Capture the cell that displays the provided text and extract its (x, y) central coordinate. 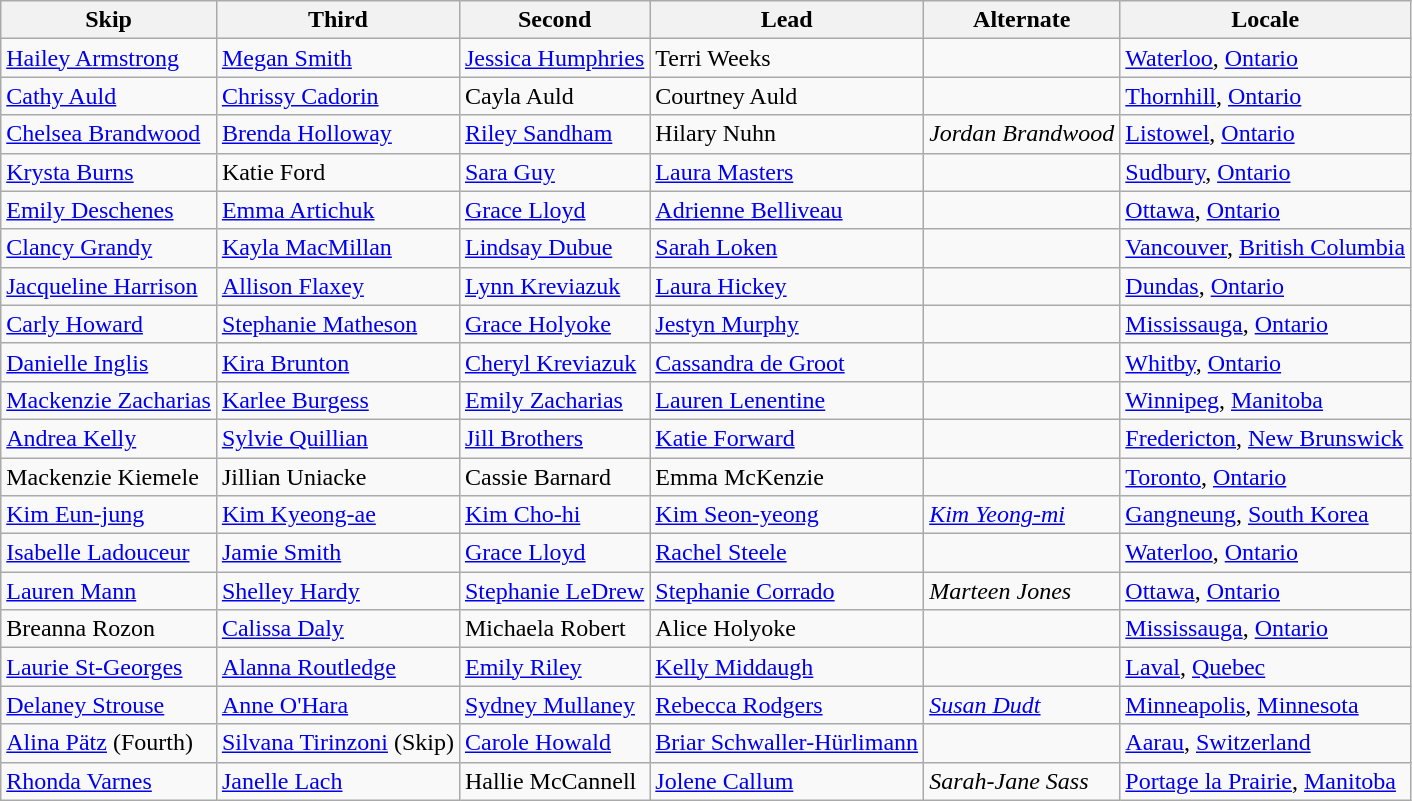
Adrienne Belliveau (787, 210)
Gangneung, South Korea (1266, 515)
Chelsea Brandwood (109, 134)
Mackenzie Zacharias (109, 400)
Kim Yeong-mi (1022, 515)
Isabelle Ladouceur (109, 553)
Kim Kyeong-ae (338, 515)
Kayla MacMillan (338, 248)
Janelle Lach (338, 781)
Emily Zacharias (554, 400)
Sylvie Quillian (338, 438)
Lindsay Dubue (554, 248)
Listowel, Ontario (1266, 134)
Shelley Hardy (338, 591)
Jordan Brandwood (1022, 134)
Katie Ford (338, 172)
Vancouver, British Columbia (1266, 248)
Lead (787, 20)
Jestyn Murphy (787, 324)
Emily Riley (554, 667)
Karlee Burgess (338, 400)
Cheryl Kreviazuk (554, 362)
Jolene Callum (787, 781)
Thornhill, Ontario (1266, 96)
Toronto, Ontario (1266, 477)
Lynn Kreviazuk (554, 286)
Emily Deschenes (109, 210)
Cathy Auld (109, 96)
Delaney Strouse (109, 705)
Laval, Quebec (1266, 667)
Courtney Auld (787, 96)
Grace Holyoke (554, 324)
Kim Seon-yeong (787, 515)
Sudbury, Ontario (1266, 172)
Cayla Auld (554, 96)
Portage la Prairie, Manitoba (1266, 781)
Katie Forward (787, 438)
Anne O'Hara (338, 705)
Danielle Inglis (109, 362)
Jillian Uniacke (338, 477)
Rhonda Varnes (109, 781)
Laurie St-Georges (109, 667)
Hallie McCannell (554, 781)
Breanna Rozon (109, 629)
Andrea Kelly (109, 438)
Calissa Daly (338, 629)
Jacqueline Harrison (109, 286)
Terri Weeks (787, 58)
Kira Brunton (338, 362)
Brenda Holloway (338, 134)
Cassandra de Groot (787, 362)
Marteen Jones (1022, 591)
Aarau, Switzerland (1266, 743)
Third (338, 20)
Second (554, 20)
Jill Brothers (554, 438)
Alina Pätz (Fourth) (109, 743)
Cassie Barnard (554, 477)
Fredericton, New Brunswick (1266, 438)
Stephanie Matheson (338, 324)
Sara Guy (554, 172)
Lauren Lenentine (787, 400)
Sarah-Jane Sass (1022, 781)
Hailey Armstrong (109, 58)
Riley Sandham (554, 134)
Laura Hickey (787, 286)
Winnipeg, Manitoba (1266, 400)
Mackenzie Kiemele (109, 477)
Kelly Middaugh (787, 667)
Susan Dudt (1022, 705)
Kim Eun-jung (109, 515)
Laura Masters (787, 172)
Briar Schwaller-Hürlimann (787, 743)
Skip (109, 20)
Whitby, Ontario (1266, 362)
Hilary Nuhn (787, 134)
Silvana Tirinzoni (Skip) (338, 743)
Sarah Loken (787, 248)
Emma Artichuk (338, 210)
Minneapolis, Minnesota (1266, 705)
Krysta Burns (109, 172)
Stephanie Corrado (787, 591)
Megan Smith (338, 58)
Rachel Steele (787, 553)
Sydney Mullaney (554, 705)
Rebecca Rodgers (787, 705)
Carly Howard (109, 324)
Chrissy Cadorin (338, 96)
Michaela Robert (554, 629)
Stephanie LeDrew (554, 591)
Clancy Grandy (109, 248)
Kim Cho-hi (554, 515)
Allison Flaxey (338, 286)
Alternate (1022, 20)
Jessica Humphries (554, 58)
Alanna Routledge (338, 667)
Dundas, Ontario (1266, 286)
Emma McKenzie (787, 477)
Lauren Mann (109, 591)
Jamie Smith (338, 553)
Locale (1266, 20)
Carole Howald (554, 743)
Alice Holyoke (787, 629)
